Extract the (X, Y) coordinate from the center of the cell holding the provided text.  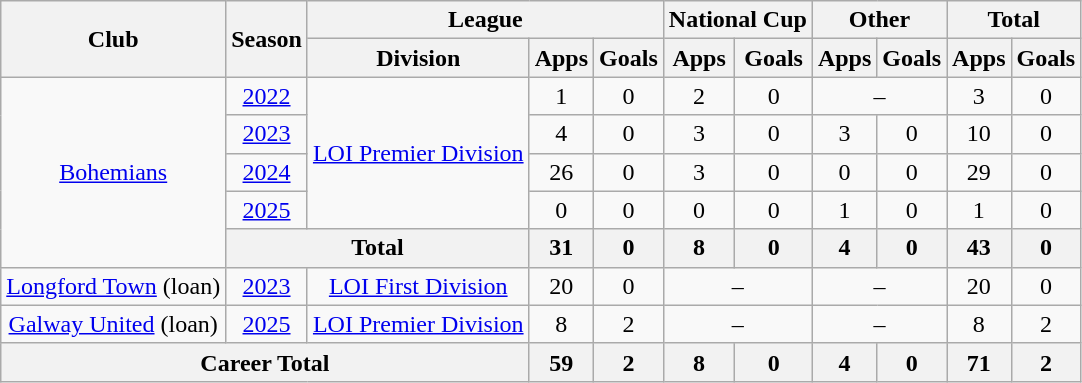
Division (418, 58)
Longford Town (loan) (114, 286)
43 (979, 248)
2022 (267, 96)
Career Total (265, 362)
Galway United (loan) (114, 324)
29 (979, 172)
LOI First Division (418, 286)
2024 (267, 172)
71 (979, 362)
Other (879, 20)
59 (561, 362)
National Cup (738, 20)
31 (561, 248)
26 (561, 172)
10 (979, 134)
Club (114, 39)
Season (267, 39)
League (485, 20)
Bohemians (114, 172)
